Return (X, Y) of the center of cell containing provided text 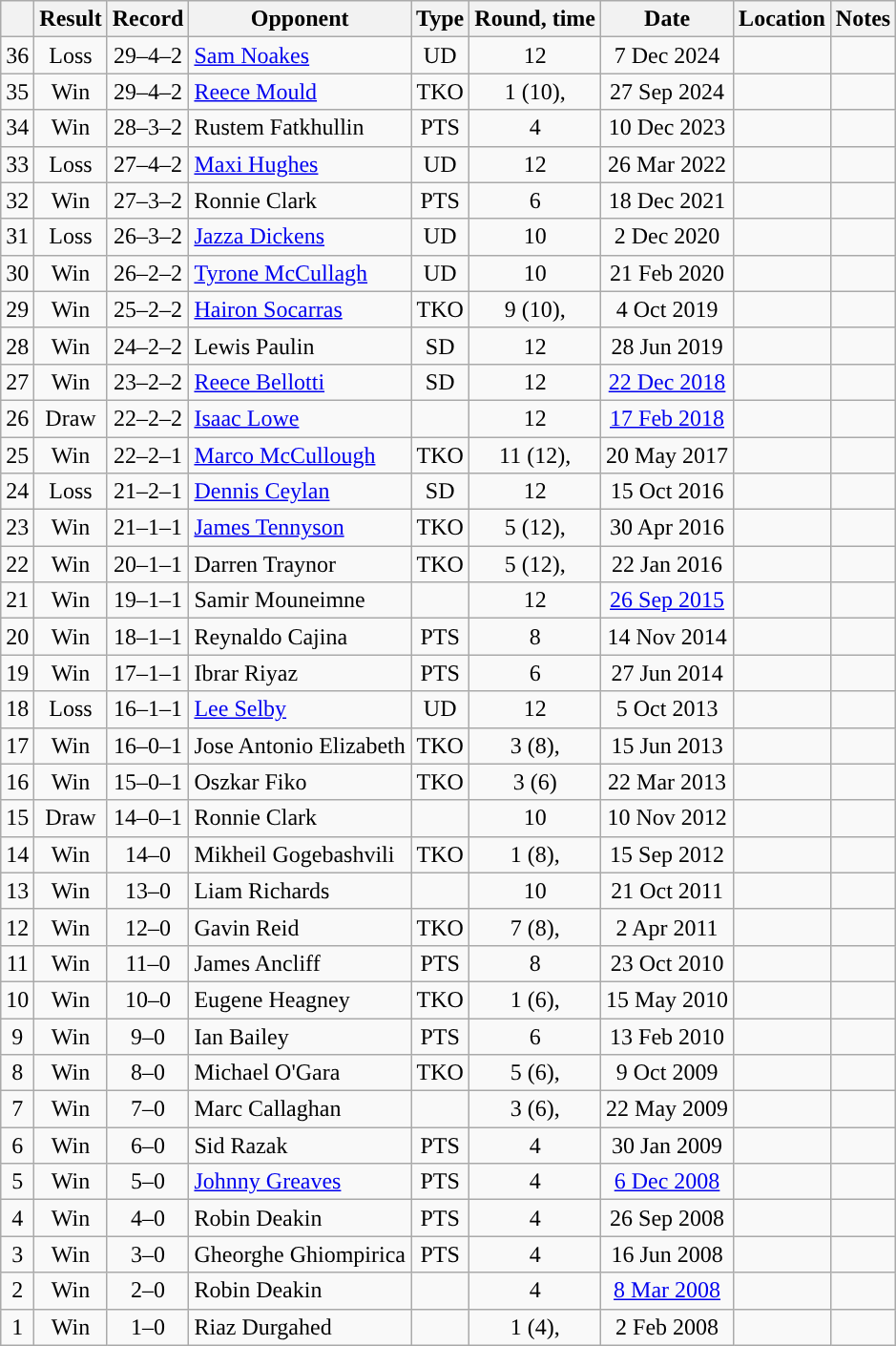
20 (17, 637)
14 (17, 854)
Darren Traynor (300, 564)
28 (17, 346)
Lewis Paulin (300, 346)
Type (439, 19)
Location (782, 19)
26 Sep 2008 (668, 1218)
3 (6) (535, 782)
9 Oct 2009 (668, 1073)
Jazza Dickens (300, 237)
17–1–1 (148, 673)
1 (6), (535, 999)
20–1–1 (148, 564)
16–0–1 (148, 746)
Jose Antonio Elizabeth (300, 746)
Date (668, 19)
3 (6), (535, 1109)
Ian Bailey (300, 1036)
22 Jan 2016 (668, 564)
Mikheil Gogebashvili (300, 854)
14 Nov 2014 (668, 637)
8 Mar 2008 (668, 1291)
27–4–2 (148, 164)
9–0 (148, 1036)
22–2–2 (148, 418)
15 May 2010 (668, 999)
9 (17, 1036)
5–0 (148, 1182)
24–2–2 (148, 346)
Marc Callaghan (300, 1109)
20 May 2017 (668, 455)
7–0 (148, 1109)
James Tennyson (300, 528)
Gheorghe Ghiompirica (300, 1254)
Round, time (535, 19)
Sid Razak (300, 1146)
26–3–2 (148, 237)
27 Sep 2024 (668, 92)
27–3–2 (148, 200)
6–0 (148, 1146)
25 (17, 455)
19–1–1 (148, 600)
11 (12), (535, 455)
26 Mar 2022 (668, 164)
27 Jun 2014 (668, 673)
30 (17, 273)
28–3–2 (148, 128)
25–2–2 (148, 309)
18–1–1 (148, 637)
1 (10), (535, 92)
Johnny Greaves (300, 1182)
7 (17, 1109)
1 (4), (535, 1327)
26 Sep 2015 (668, 600)
5 Oct 2013 (668, 709)
4–0 (148, 1218)
11–0 (148, 963)
33 (17, 164)
36 (17, 55)
14–0–1 (148, 818)
Michael O'Gara (300, 1073)
Hairon Socarras (300, 309)
21–1–1 (148, 528)
2–0 (148, 1291)
17 Feb 2018 (668, 418)
15 Jun 2013 (668, 746)
Maxi Hughes (300, 164)
Opponent (300, 19)
32 (17, 200)
2 Dec 2020 (668, 237)
21 (17, 600)
13 (17, 891)
27 (17, 382)
1 (8), (535, 854)
3 (17, 1254)
28 Jun 2019 (668, 346)
1 (17, 1327)
15 Sep 2012 (668, 854)
5 (17, 1182)
Oszkar Fiko (300, 782)
15–0–1 (148, 782)
22 (17, 564)
34 (17, 128)
17 (17, 746)
23 Oct 2010 (668, 963)
22 May 2009 (668, 1109)
24 (17, 492)
16 Jun 2008 (668, 1254)
Reynaldo Cajina (300, 637)
3 (8), (535, 746)
James Ancliff (300, 963)
Marco McCullough (300, 455)
18 Dec 2021 (668, 200)
9 (10), (535, 309)
26–2–2 (148, 273)
4 Oct 2019 (668, 309)
3–0 (148, 1254)
12–0 (148, 927)
8–0 (148, 1073)
2 Feb 2008 (668, 1327)
Liam Richards (300, 891)
Sam Noakes (300, 55)
7 (8), (535, 927)
30 Jan 2009 (668, 1146)
Lee Selby (300, 709)
14–0 (148, 854)
23–2–2 (148, 382)
Reece Bellotti (300, 382)
29 (17, 309)
Samir Mouneimne (300, 600)
35 (17, 92)
18 (17, 709)
Gavin Reid (300, 927)
16–1–1 (148, 709)
2 (17, 1291)
10 Dec 2023 (668, 128)
Eugene Heagney (300, 999)
Record (148, 19)
15 Oct 2016 (668, 492)
Riaz Durgahed (300, 1327)
13–0 (148, 891)
11 (17, 963)
2 Apr 2011 (668, 927)
26 (17, 418)
7 Dec 2024 (668, 55)
10 Nov 2012 (668, 818)
23 (17, 528)
15 (17, 818)
13 Feb 2010 (668, 1036)
Tyrone McCullagh (300, 273)
22 Mar 2013 (668, 782)
Result (71, 19)
Reece Mould (300, 92)
30 Apr 2016 (668, 528)
21 Oct 2011 (668, 891)
21–2–1 (148, 492)
21 Feb 2020 (668, 273)
22–2–1 (148, 455)
10–0 (148, 999)
19 (17, 673)
Isaac Lowe (300, 418)
Notes (863, 19)
Rustem Fatkhullin (300, 128)
16 (17, 782)
Ibrar Riyaz (300, 673)
Dennis Ceylan (300, 492)
6 Dec 2008 (668, 1182)
31 (17, 237)
5 (6), (535, 1073)
1–0 (148, 1327)
22 Dec 2018 (668, 382)
